Capture the cell that displays the provided text and extract its [X, Y] central coordinate. 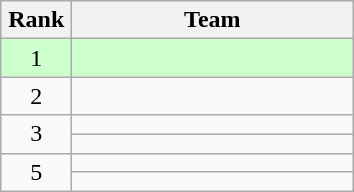
Team [212, 20]
Rank [36, 20]
3 [36, 134]
2 [36, 96]
5 [36, 172]
1 [36, 58]
